Extract the [X, Y] coordinate from the center of the cell holding the provided text.  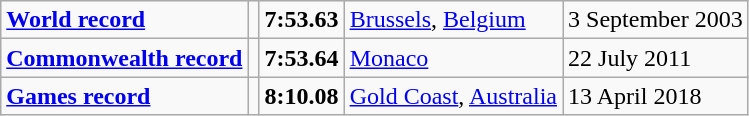
3 September 2003 [656, 20]
7:53.63 [302, 20]
Monaco [453, 58]
13 April 2018 [656, 96]
22 July 2011 [656, 58]
Brussels, Belgium [453, 20]
World record [124, 20]
7:53.64 [302, 58]
Gold Coast, Australia [453, 96]
Commonwealth record [124, 58]
Games record [124, 96]
8:10.08 [302, 96]
